Extract the [X, Y] coordinate from the center of the cell holding the provided text.  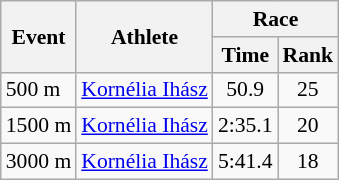
Athlete [144, 36]
18 [308, 162]
Rank [308, 55]
Time [246, 55]
5:41.4 [246, 162]
25 [308, 90]
500 m [38, 90]
Race [276, 19]
2:35.1 [246, 126]
Event [38, 36]
20 [308, 126]
50.9 [246, 90]
3000 m [38, 162]
1500 m [38, 126]
